Scan for the cell matching the given text and deliver its [x, y] coordinate at center. 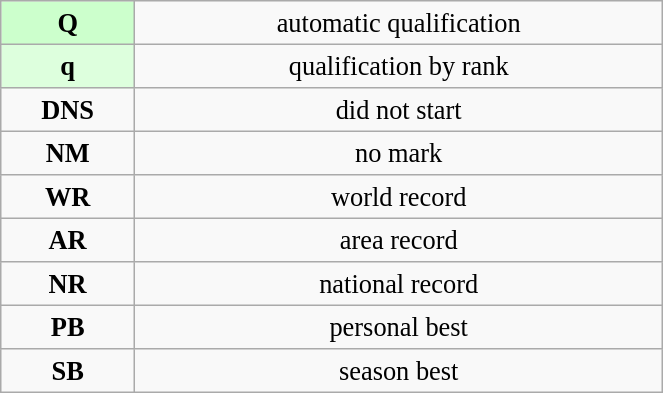
q [68, 66]
area record [399, 240]
personal best [399, 327]
DNS [68, 109]
automatic qualification [399, 22]
WR [68, 197]
did not start [399, 109]
Q [68, 22]
SB [68, 371]
qualification by rank [399, 66]
NM [68, 153]
NR [68, 284]
world record [399, 197]
AR [68, 240]
PB [68, 327]
no mark [399, 153]
national record [399, 284]
season best [399, 371]
